Find where the given text appears and provide that cell's center as (x, y) coordinate. 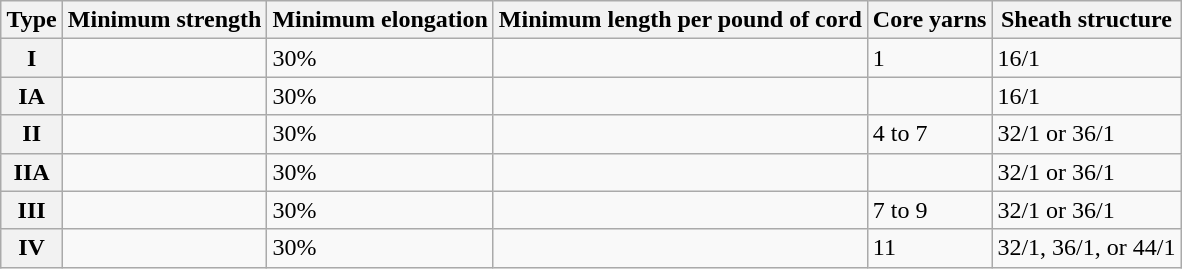
Sheath structure (1086, 20)
1 (930, 58)
Core yarns (930, 20)
I (32, 58)
11 (930, 248)
II (32, 134)
4 to 7 (930, 134)
32/1, 36/1, or 44/1 (1086, 248)
IA (32, 96)
Minimum length per pound of cord (680, 20)
III (32, 210)
IIA (32, 172)
Type (32, 20)
IV (32, 248)
Minimum elongation (380, 20)
Minimum strength (164, 20)
7 to 9 (930, 210)
